Return the [X, Y] coordinate for the center point of the cell that contains the specified text.  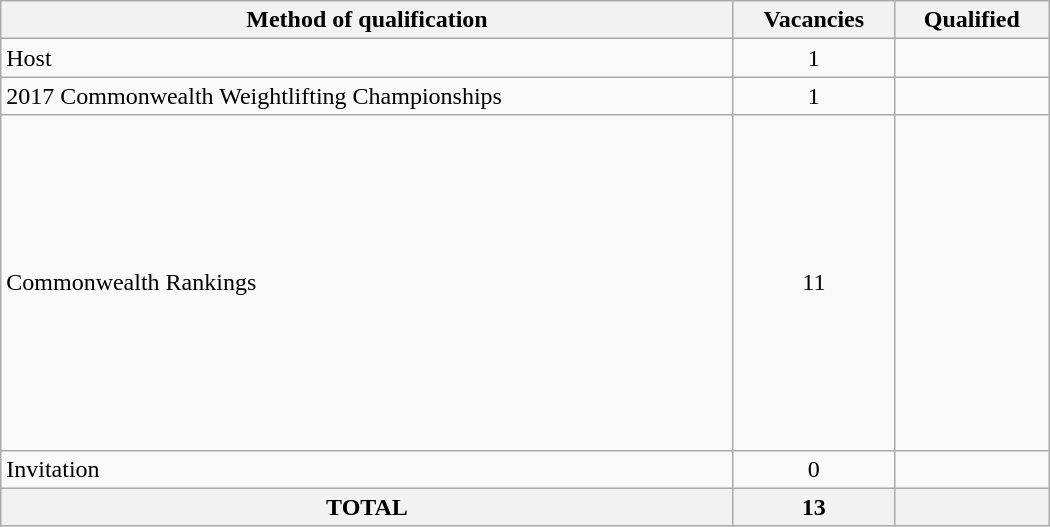
11 [814, 282]
Invitation [367, 469]
Qualified [972, 20]
Commonwealth Rankings [367, 282]
2017 Commonwealth Weightlifting Championships [367, 96]
Method of qualification [367, 20]
13 [814, 507]
Host [367, 58]
TOTAL [367, 507]
Vacancies [814, 20]
0 [814, 469]
